Pinpoint the cell where the given text exists, returning its (X, Y) midpoint coordinate. 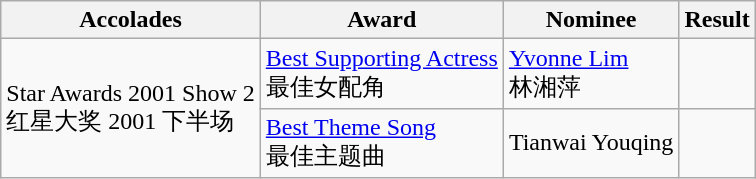
Accolades (131, 20)
Nominee (591, 20)
Star Awards 2001 Show 2 红星大奖 2001 下半场 (131, 108)
Award (382, 20)
Tianwai Youqing (591, 143)
Best Theme Song 最佳主题曲 (382, 143)
Best Supporting Actress 最佳女配角 (382, 74)
Yvonne Lim 林湘萍 (591, 74)
Result (717, 20)
